Locate the cell with the specified text and output its [X, Y] center coordinate. 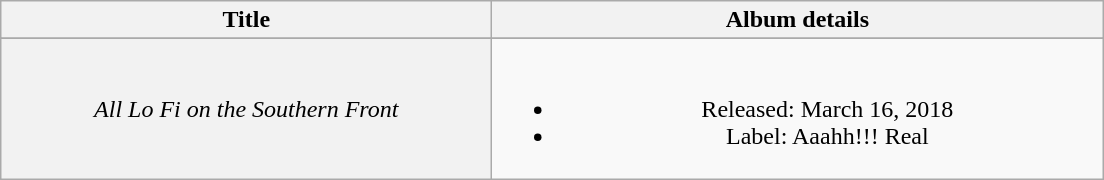
Title [246, 20]
All Lo Fi on the Southern Front [246, 109]
Released: March 16, 2018Label: Aaahh!!! Real [798, 109]
Album details [798, 20]
